Capture the cell that displays the provided text and extract its (X, Y) central coordinate. 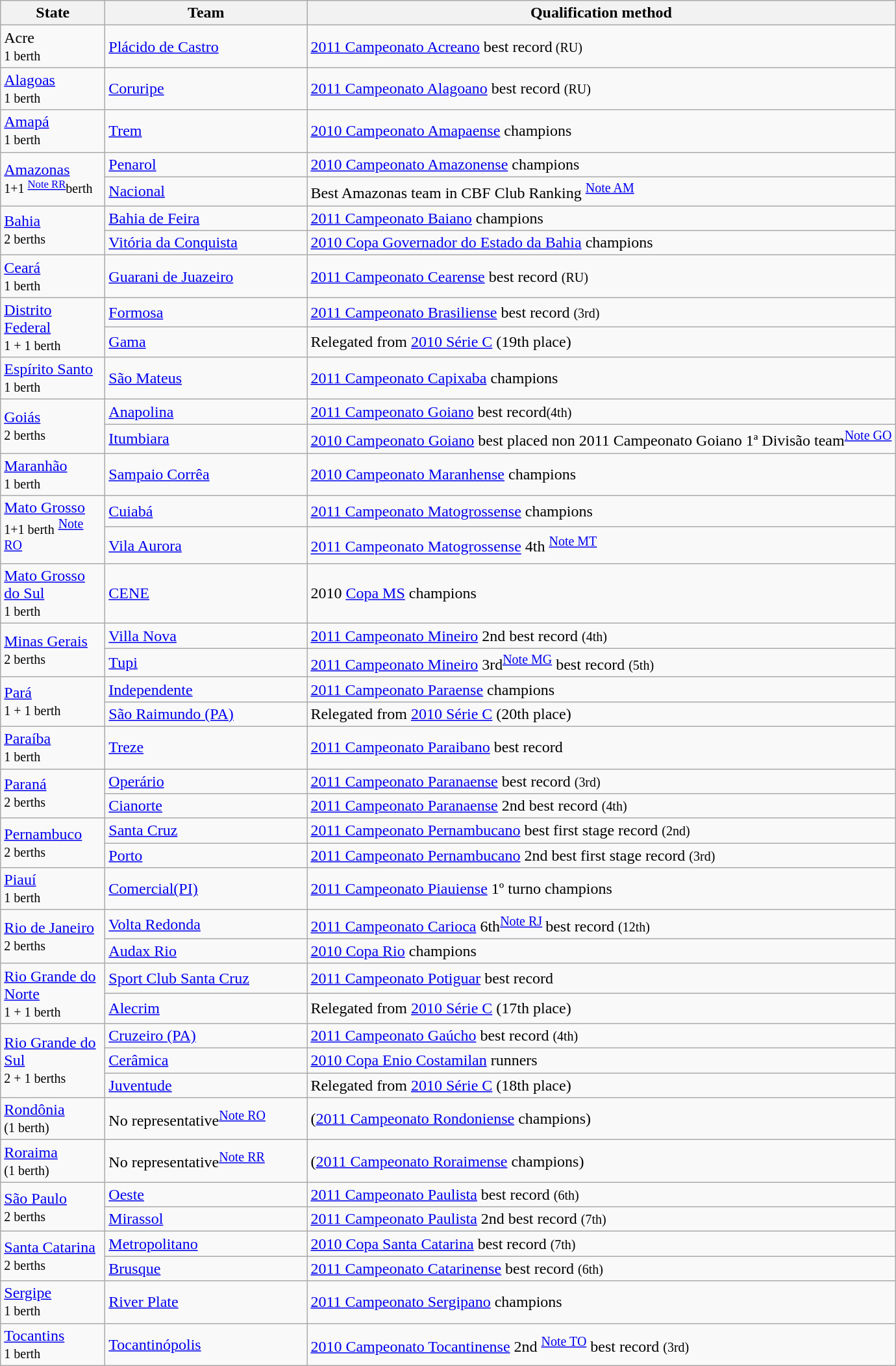
Alagoas1 berth (53, 88)
2010 Copa MS champions (601, 594)
Santa Cruz (206, 831)
Paraná2 berths (53, 794)
Ceará1 berth (53, 277)
Tocantins 1 berth (53, 1345)
Paraíba1 berth (53, 747)
Qualification method (601, 13)
Anapolina (206, 412)
Relegated from 2010 Série C (19th place) (601, 342)
2011 Campeonato Pernambucano best first stage record (2nd) (601, 831)
2010 Campeonato Maranhense champions (601, 474)
Goiás2 berths (53, 426)
Tupi (206, 663)
No representativeNote RR (206, 1161)
Audax Rio (206, 951)
2011 Campeonato Sergipano champions (601, 1302)
2011 Campeonato Paulista 2nd best record (7th) (601, 1219)
State (53, 13)
2010 Campeonato Tocantinense 2nd Note TO best record (3rd) (601, 1345)
Mirassol (206, 1219)
Villa Nova (206, 636)
Coruripe (206, 88)
Formosa (206, 312)
2011 Campeonato Paulista best record (6th) (601, 1195)
Pará1 + 1 berth (53, 702)
Mato Grosso1+1 berth Note RO (53, 530)
2010 Copa Santa Catarina best record (7th) (601, 1244)
2011 Campeonato Potiguar best record (601, 978)
2011 Campeonato Paranaense best record (3rd) (601, 781)
2011 Campeonato Paraense champions (601, 689)
Relegated from 2010 Série C (20th place) (601, 714)
2011 Campeonato Mineiro 2nd best record (4th) (601, 636)
Bahia de Feira (206, 218)
Comercial(PI) (206, 889)
Rio de Janeiro2 berths (53, 937)
Porto (206, 855)
Relegated from 2010 Série C (17th place) (601, 1008)
2010 Campeonato Amapaense champions (601, 131)
Treze (206, 747)
2011 Campeonato Mineiro 3rdNote MG best record (5th) (601, 663)
Bahia2 berths (53, 231)
Gama (206, 342)
(2011 Campeonato Roraimense champions) (601, 1161)
Vila Aurora (206, 546)
Volta Redonda (206, 925)
(2011 Campeonato Rondoniense champions) (601, 1119)
Team (206, 13)
Itumbiara (206, 439)
Cianorte (206, 806)
2011 Campeonato Capixaba champions (601, 378)
2011 Campeonato Gaúcho best record (4th) (601, 1036)
Rondônia(1 berth) (53, 1119)
Trem (206, 131)
Santa Catarina2 berths (53, 1256)
Vitória da Conquista (206, 243)
Cruzeiro (PA) (206, 1036)
Sampaio Corrêa (206, 474)
2011 Campeonato Baiano champions (601, 218)
Oeste (206, 1195)
2010 Copa Governador do Estado da Bahia champions (601, 243)
Espírito Santo1 berth (53, 378)
Rio Grande do Sul2 + 1 berths (53, 1061)
2011 Campeonato Alagoano best record (RU) (601, 88)
Brusque (206, 1269)
2010 Copa Rio champions (601, 951)
Minas Gerais2 berths (53, 651)
Plácido de Castro (206, 47)
Best Amazonas team in CBF Club Ranking Note AM (601, 191)
2010 Campeonato Amazonense champions (601, 164)
No representativeNote RO (206, 1119)
2010 Copa Enio Costamilan runners (601, 1061)
Cuiabá (206, 511)
Sergipe1 berth (53, 1302)
Amazonas1+1 Note RRberth (53, 179)
2011 Campeonato Paraibano best record (601, 747)
2011 Campeonato Pernambucano 2nd best first stage record (3rd) (601, 855)
Independente (206, 689)
Acre1 berth (53, 47)
São Mateus (206, 378)
Nacional (206, 191)
Tocantinópolis (206, 1345)
Sport Club Santa Cruz (206, 978)
CENE (206, 594)
Relegated from 2010 Série C (18th place) (601, 1085)
2011 Campeonato Carioca 6thNote RJ best record (12th) (601, 925)
Guarani de Juazeiro (206, 277)
2011 Campeonato Paranaense 2nd best record (4th) (601, 806)
Rio Grande do Norte1 + 1 berth (53, 993)
Roraima(1 berth) (53, 1161)
Cerâmica (206, 1061)
Pernambuco2 berths (53, 843)
Mato Grosso do Sul1 berth (53, 594)
Metropolitano (206, 1244)
2011 Campeonato Brasiliense best record (3rd) (601, 312)
Alecrim (206, 1008)
2011 Campeonato Matogrossense champions (601, 511)
Distrito Federal1 + 1 berth (53, 327)
2011 Campeonato Catarinense best record (6th) (601, 1269)
2011 Campeonato Cearense best record (RU) (601, 277)
2011 Campeonato Acreano best record (RU) (601, 47)
Maranhão1 berth (53, 474)
2010 Campeonato Goiano best placed non 2011 Campeonato Goiano 1ª Divisão teamNote GO (601, 439)
2011 Campeonato Goiano best record(4th) (601, 412)
Operário (206, 781)
Piauí1 berth (53, 889)
São Paulo2 berths (53, 1207)
São Raimundo (PA) (206, 714)
River Plate (206, 1302)
Amapá1 berth (53, 131)
Penarol (206, 164)
2011 Campeonato Matogrossense 4th Note MT (601, 546)
2011 Campeonato Piauiense 1º turno champions (601, 889)
Juventude (206, 1085)
